Search for the cell housing the specified text and yield its (X, Y) center coordinate. 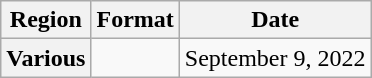
September 9, 2022 (275, 58)
Format (135, 20)
Region (46, 20)
Date (275, 20)
Various (46, 58)
